Capture the cell that displays the provided text and extract its (X, Y) central coordinate. 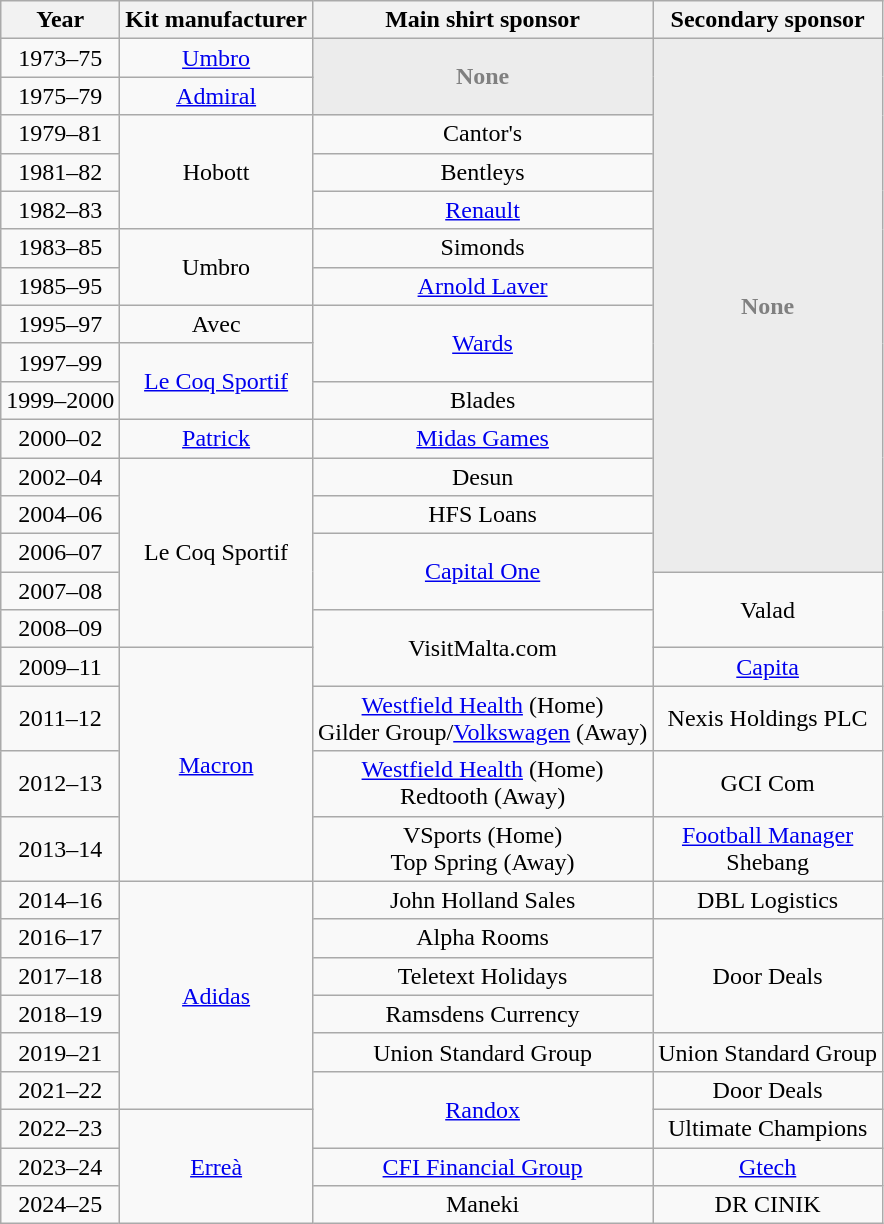
2014–16 (60, 900)
Westfield Health (Home)Gilder Group/Volkswagen (Away) (482, 718)
Macron (216, 764)
Simonds (482, 248)
2013–14 (60, 848)
2009–11 (60, 667)
2022–23 (60, 1128)
2008–09 (60, 629)
Midas Games (482, 438)
Capital One (482, 572)
Erreà (216, 1166)
2018–19 (60, 1014)
John Holland Sales (482, 900)
2023–24 (60, 1167)
Nexis Holdings PLC (768, 718)
Valad (768, 610)
1985–95 (60, 286)
Admiral (216, 96)
2007–08 (60, 591)
Arnold Laver (482, 286)
Teletext Holidays (482, 976)
Randox (482, 1109)
2016–17 (60, 938)
1999–2000 (60, 400)
2021–22 (60, 1090)
2002–04 (60, 477)
Gtech (768, 1167)
Ultimate Champions (768, 1128)
2011–12 (60, 718)
Main shirt sponsor (482, 20)
Year (60, 20)
Kit manufacturer (216, 20)
2024–25 (60, 1205)
Patrick (216, 438)
2012–13 (60, 784)
Bentleys (482, 172)
Alpha Rooms (482, 938)
CFI Financial Group (482, 1167)
Capita (768, 667)
2004–06 (60, 515)
2017–18 (60, 976)
1995–97 (60, 324)
Wards (482, 343)
VisitMalta.com (482, 648)
Cantor's (482, 134)
Desun (482, 477)
1997–99 (60, 362)
GCI Com (768, 784)
2019–21 (60, 1052)
DR CINIK (768, 1205)
HFS Loans (482, 515)
1983–85 (60, 248)
Adidas (216, 995)
1979–81 (60, 134)
Renault (482, 210)
Maneki (482, 1205)
1973–75 (60, 58)
2006–07 (60, 553)
Hobott (216, 172)
1975–79 (60, 96)
Ramsdens Currency (482, 1014)
Football ManagerShebang (768, 848)
Avec (216, 324)
2000–02 (60, 438)
VSports (Home)Top Spring (Away) (482, 848)
1982–83 (60, 210)
Westfield Health (Home)Redtooth (Away) (482, 784)
Secondary sponsor (768, 20)
DBL Logistics (768, 900)
Blades (482, 400)
1981–82 (60, 172)
